Return the [X, Y] coordinate for the center point of the cell that contains the specified text.  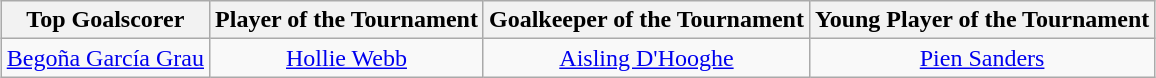
Player of the Tournament [347, 20]
Top Goalscorer [105, 20]
Goalkeeper of the Tournament [646, 20]
Hollie Webb [347, 58]
Pien Sanders [982, 58]
Aisling D'Hooghe [646, 58]
Young Player of the Tournament [982, 20]
Begoña García Grau [105, 58]
